Extract the (X, Y) coordinate from the center of the cell holding the provided text.  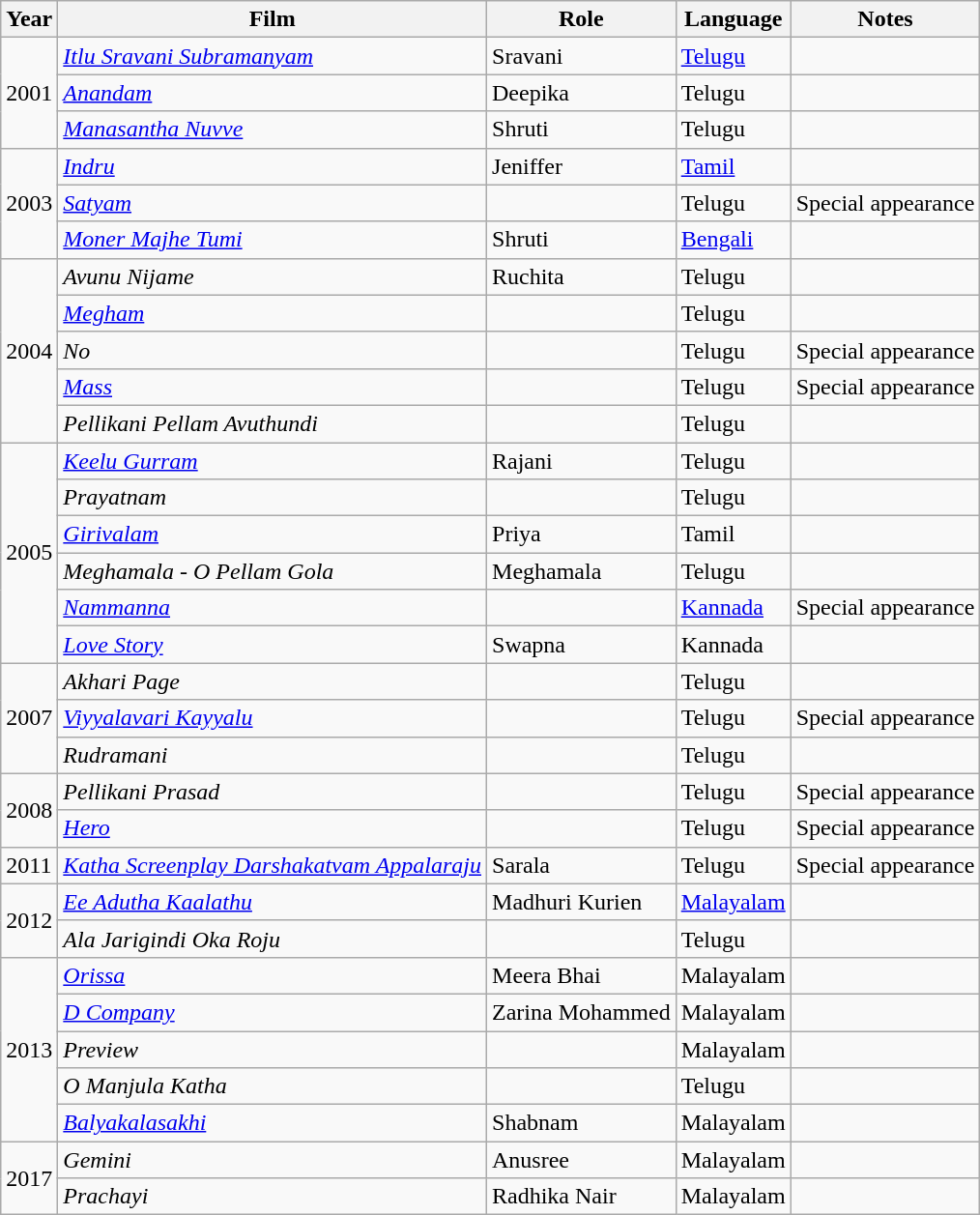
Viyyalavari Kayyalu (273, 718)
Preview (273, 1049)
2007 (29, 718)
Manasantha Nuvve (273, 130)
Prayatnam (273, 498)
Akhari Page (273, 681)
Girivalam (273, 535)
Notes (885, 19)
O Manjula Katha (273, 1086)
Bengali (733, 240)
D Company (273, 1012)
Sravani (582, 56)
Balyakalasakhi (273, 1123)
Ruchita (582, 276)
Jeniffer (582, 166)
Love Story (273, 645)
2008 (29, 810)
Hero (273, 828)
Orissa (273, 975)
Pellikani Pellam Avuthundi (273, 423)
Gemini (273, 1160)
2013 (29, 1049)
Indru (273, 166)
Moner Majhe Tumi (273, 240)
Rajani (582, 461)
2004 (29, 350)
Zarina Mohammed (582, 1012)
Ala Jarigindi Oka Roju (273, 939)
Swapna (582, 645)
Prachayi (273, 1197)
Meghamala (582, 571)
Anusree (582, 1160)
2012 (29, 920)
2001 (29, 93)
2017 (29, 1178)
Pellikani Prasad (273, 792)
Priya (582, 535)
Avunu Nijame (273, 276)
Katha Screenplay Darshakatvam Appalaraju (273, 865)
Year (29, 19)
Deepika (582, 93)
Satyam (273, 203)
Role (582, 19)
Mass (273, 387)
Meghamala - O Pellam Gola (273, 571)
Meera Bhai (582, 975)
Anandam (273, 93)
Ee Adutha Kaalathu (273, 902)
2005 (29, 553)
Shabnam (582, 1123)
Sarala (582, 865)
Itlu Sravani Subramanyam (273, 56)
Language (733, 19)
Radhika Nair (582, 1197)
Megham (273, 313)
2011 (29, 865)
Keelu Gurram (273, 461)
Rudramani (273, 755)
Nammanna (273, 608)
No (273, 350)
Film (273, 19)
Madhuri Kurien (582, 902)
2003 (29, 203)
